Locate the cell with the specified text and output its (x, y) center coordinate. 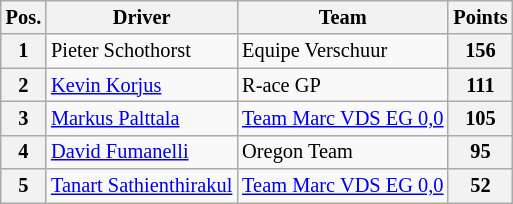
111 (480, 85)
3 (24, 118)
Tanart Sathienthirakul (142, 186)
Team (342, 17)
Pos. (24, 17)
Kevin Korjus (142, 85)
Driver (142, 17)
52 (480, 186)
5 (24, 186)
105 (480, 118)
1 (24, 51)
David Fumanelli (142, 152)
Oregon Team (342, 152)
R-ace GP (342, 85)
Equipe Verschuur (342, 51)
Points (480, 17)
156 (480, 51)
4 (24, 152)
2 (24, 85)
95 (480, 152)
Pieter Schothorst (142, 51)
Markus Palttala (142, 118)
